Return [X, Y] of the center of cell containing provided text 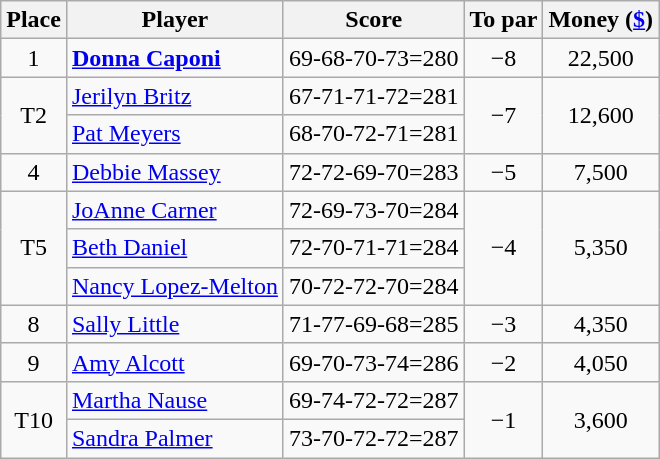
Debbie Massey [174, 172]
Place [34, 20]
T5 [34, 248]
Beth Daniel [174, 248]
72-70-71-71=284 [374, 248]
Nancy Lopez-Melton [174, 286]
Money ($) [601, 20]
Jerilyn Britz [174, 96]
Martha Nause [174, 400]
4,050 [601, 362]
−3 [504, 324]
69-70-73-74=286 [374, 362]
3,600 [601, 419]
67-71-71-72=281 [374, 96]
−4 [504, 248]
Pat Meyers [174, 134]
73-70-72-72=287 [374, 438]
To par [504, 20]
Score [374, 20]
4,350 [601, 324]
69-68-70-73=280 [374, 58]
70-72-72-70=284 [374, 286]
T2 [34, 115]
Sandra Palmer [174, 438]
68-70-72-71=281 [374, 134]
Sally Little [174, 324]
22,500 [601, 58]
−8 [504, 58]
72-69-73-70=284 [374, 210]
−7 [504, 115]
4 [34, 172]
Donna Caponi [174, 58]
5,350 [601, 248]
9 [34, 362]
69-74-72-72=287 [374, 400]
71-77-69-68=285 [374, 324]
72-72-69-70=283 [374, 172]
−2 [504, 362]
JoAnne Carner [174, 210]
Player [174, 20]
12,600 [601, 115]
−1 [504, 419]
8 [34, 324]
T10 [34, 419]
7,500 [601, 172]
Amy Alcott [174, 362]
1 [34, 58]
−5 [504, 172]
